Return (x, y) of the center of cell containing provided text 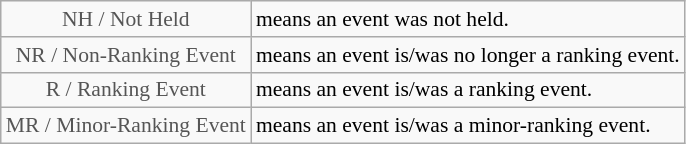
means an event was not held. (468, 19)
means an event is/was a ranking event. (468, 90)
NH / Not Held (126, 19)
NR / Non-Ranking Event (126, 55)
MR / Minor-Ranking Event (126, 126)
means an event is/was a minor-ranking event. (468, 126)
R / Ranking Event (126, 90)
means an event is/was no longer a ranking event. (468, 55)
